Scan for the cell matching the given text and deliver its [X, Y] coordinate at center. 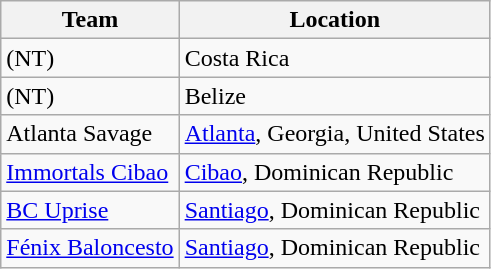
Atlanta, Georgia, United States [334, 134]
BC Uprise [90, 210]
Immortals Cibao [90, 172]
Fénix Baloncesto [90, 248]
Team [90, 20]
Belize [334, 96]
Costa Rica [334, 58]
Cibao, Dominican Republic [334, 172]
Location [334, 20]
Atlanta Savage [90, 134]
